Determine the [x, y] coordinate at the center of the cell enclosing the given text.  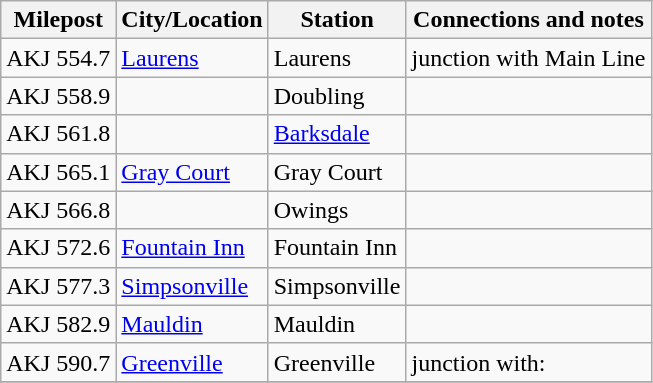
AKJ 561.8 [58, 134]
junction with Main Line [528, 58]
Doubling [337, 96]
junction with: [528, 362]
AKJ 590.7 [58, 362]
AKJ 566.8 [58, 210]
Milepost [58, 20]
Owings [337, 210]
Connections and notes [528, 20]
City/Location [192, 20]
AKJ 572.6 [58, 248]
AKJ 554.7 [58, 58]
AKJ 577.3 [58, 286]
AKJ 565.1 [58, 172]
AKJ 582.9 [58, 324]
AKJ 558.9 [58, 96]
Barksdale [337, 134]
Station [337, 20]
